Pinpoint the cell where the given text exists, returning its [X, Y] midpoint coordinate. 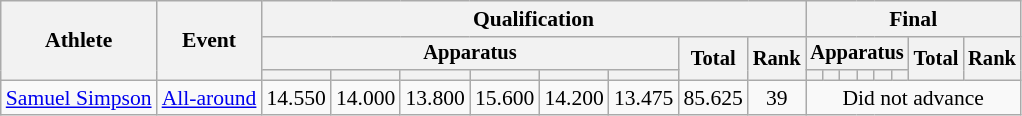
Samuel Simpson [79, 98]
Did not advance [914, 98]
Athlete [79, 40]
85.625 [712, 98]
39 [777, 98]
All-around [210, 98]
13.475 [644, 98]
13.800 [434, 98]
Final [914, 19]
15.600 [504, 98]
Event [210, 40]
14.550 [296, 98]
14.000 [366, 98]
14.200 [574, 98]
Qualification [533, 19]
